Search for the cell housing the specified text and yield its [X, Y] center coordinate. 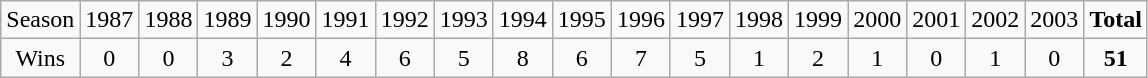
2001 [936, 20]
2003 [1054, 20]
Season [40, 20]
7 [640, 58]
1996 [640, 20]
1992 [404, 20]
2000 [878, 20]
8 [522, 58]
1991 [346, 20]
1997 [700, 20]
1988 [168, 20]
1990 [286, 20]
1999 [818, 20]
51 [1116, 58]
1998 [758, 20]
3 [228, 58]
1994 [522, 20]
Total [1116, 20]
Wins [40, 58]
1993 [464, 20]
4 [346, 58]
1989 [228, 20]
1987 [110, 20]
2002 [996, 20]
1995 [582, 20]
